For the text-containing cell, return its midpoint in [x, y] coordinate format. 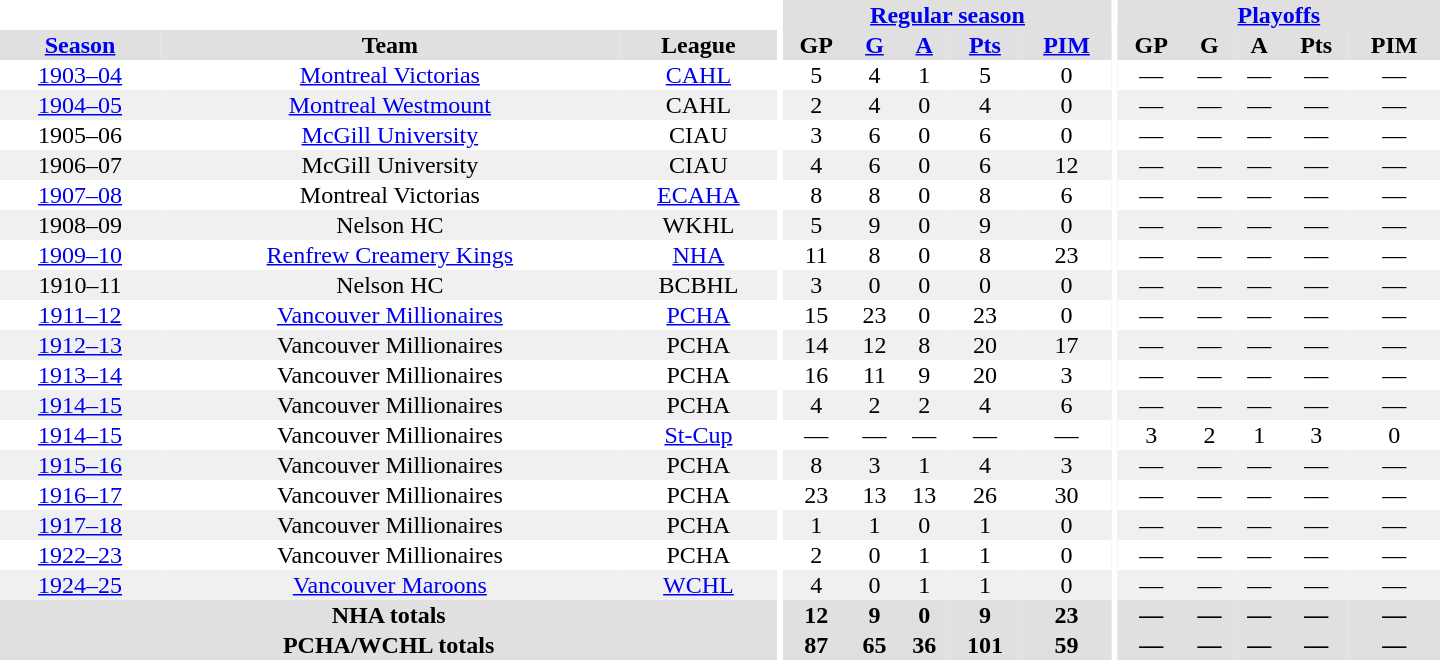
NHA totals [388, 615]
1908–09 [80, 225]
1906–07 [80, 165]
Renfrew Creamery Kings [390, 255]
1907–08 [80, 195]
17 [1066, 345]
15 [816, 315]
1904–05 [80, 105]
1913–14 [80, 375]
WCHL [699, 585]
59 [1066, 645]
St-Cup [699, 435]
League [699, 45]
1903–04 [80, 75]
1924–25 [80, 585]
65 [875, 645]
101 [985, 645]
Vancouver Maroons [390, 585]
1915–16 [80, 465]
1905–06 [80, 135]
1922–23 [80, 555]
1917–18 [80, 525]
1912–13 [80, 345]
30 [1066, 495]
Montreal Westmount [390, 105]
1916–17 [80, 495]
Playoffs [1279, 15]
ECAHA [699, 195]
PCHA/WCHL totals [388, 645]
1910–11 [80, 285]
87 [816, 645]
Season [80, 45]
26 [985, 495]
NHA [699, 255]
16 [816, 375]
Regular season [948, 15]
1911–12 [80, 315]
Team [390, 45]
1909–10 [80, 255]
WKHL [699, 225]
36 [924, 645]
BCBHL [699, 285]
14 [816, 345]
